From the cell containing the given text, extract its center point as [X, Y] coordinate. 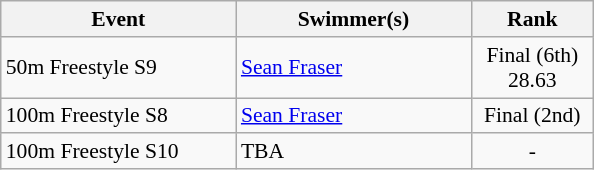
TBA [354, 152]
Swimmer(s) [354, 19]
- [532, 152]
100m Freestyle S10 [118, 152]
100m Freestyle S8 [118, 116]
Rank [532, 19]
50m Freestyle S9 [118, 68]
Final (6th) 28.63 [532, 68]
Event [118, 19]
Final (2nd) [532, 116]
